Output the [x, y] coordinate of the center of the cell containing the given text.  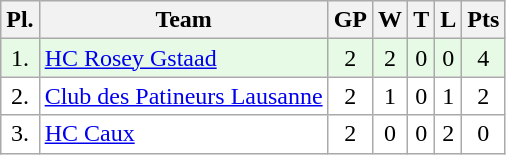
3. [20, 134]
Team [184, 20]
Pl. [20, 20]
L [448, 20]
Pts [484, 20]
1. [20, 58]
2. [20, 96]
W [390, 20]
HC Caux [184, 134]
HC Rosey Gstaad [184, 58]
GP [350, 20]
4 [484, 58]
T [422, 20]
Club des Patineurs Lausanne [184, 96]
